From the cell containing the given text, extract its center point as [X, Y] coordinate. 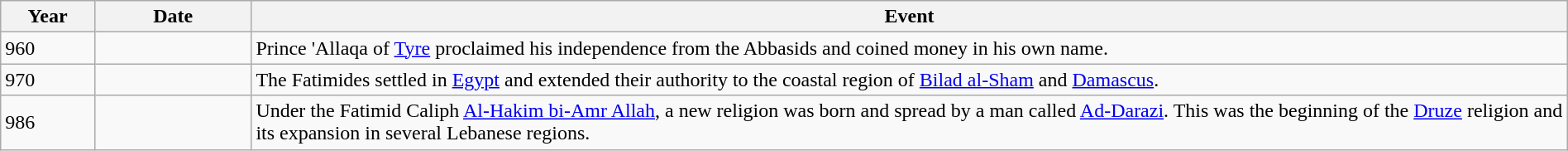
The Fatimides settled in Egypt and extended their authority to the coastal region of Bilad al-Sham and Damascus. [910, 80]
970 [48, 80]
Prince 'Allaqa of Tyre proclaimed his independence from the Abbasids and coined money in his own name. [910, 48]
Year [48, 17]
Event [910, 17]
986 [48, 123]
Date [172, 17]
960 [48, 48]
